Output the [x, y] coordinate of the center of the cell containing the given text.  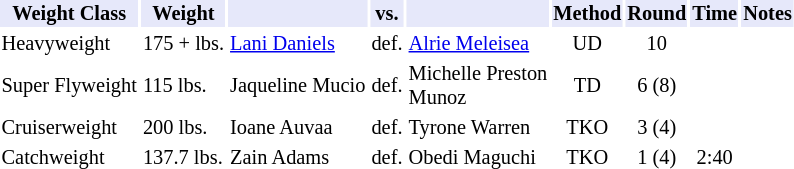
Jaqueline Mucio [298, 86]
TD [588, 86]
6 (8) [657, 86]
Method [588, 14]
Super Flyweight [69, 86]
Round [657, 14]
Lani Daniels [298, 44]
Time [715, 14]
10 [657, 44]
vs. [387, 14]
Ioane Auvaa [298, 128]
Tyrone Warren [478, 128]
Michelle PrestonMunoz [478, 86]
Heavyweight [69, 44]
TKO [588, 128]
Alrie Meleisea [478, 44]
200 lbs. [183, 128]
175 + lbs. [183, 44]
3 (4) [657, 128]
UD [588, 44]
115 lbs. [183, 86]
Weight [183, 14]
Notes [768, 14]
Weight Class [69, 14]
Cruiserweight [69, 128]
